Locate the cell with the specified text and output its (x, y) center coordinate. 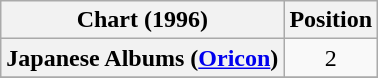
2 (331, 58)
Position (331, 20)
Japanese Albums (Oricon) (142, 58)
Chart (1996) (142, 20)
